Locate the cell with the specified text and output its (X, Y) center coordinate. 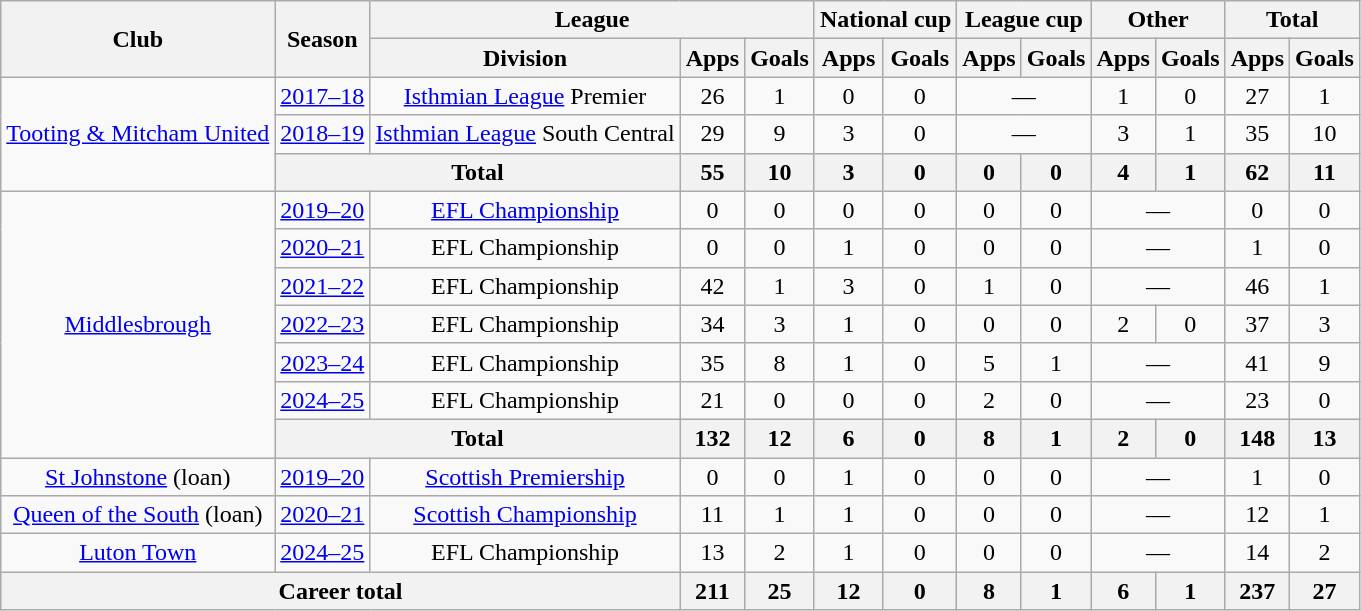
46 (1257, 286)
2023–24 (322, 362)
132 (712, 438)
League (592, 20)
5 (989, 362)
34 (712, 324)
211 (712, 591)
Season (322, 39)
Other (1158, 20)
Middlesbrough (138, 324)
29 (712, 134)
26 (712, 96)
2017–18 (322, 96)
National cup (885, 20)
62 (1257, 172)
Scottish Championship (525, 515)
4 (1123, 172)
Club (138, 39)
Division (525, 58)
23 (1257, 400)
148 (1257, 438)
Scottish Premiership (525, 477)
25 (780, 591)
Career total (340, 591)
Queen of the South (loan) (138, 515)
2022–23 (322, 324)
41 (1257, 362)
2021–22 (322, 286)
55 (712, 172)
Isthmian League South Central (525, 134)
League cup (1024, 20)
2018–19 (322, 134)
St Johnstone (loan) (138, 477)
Tooting & Mitcham United (138, 134)
237 (1257, 591)
14 (1257, 553)
Luton Town (138, 553)
42 (712, 286)
21 (712, 400)
37 (1257, 324)
Isthmian League Premier (525, 96)
